Extract the [x, y] coordinate from the center of the cell holding the provided text.  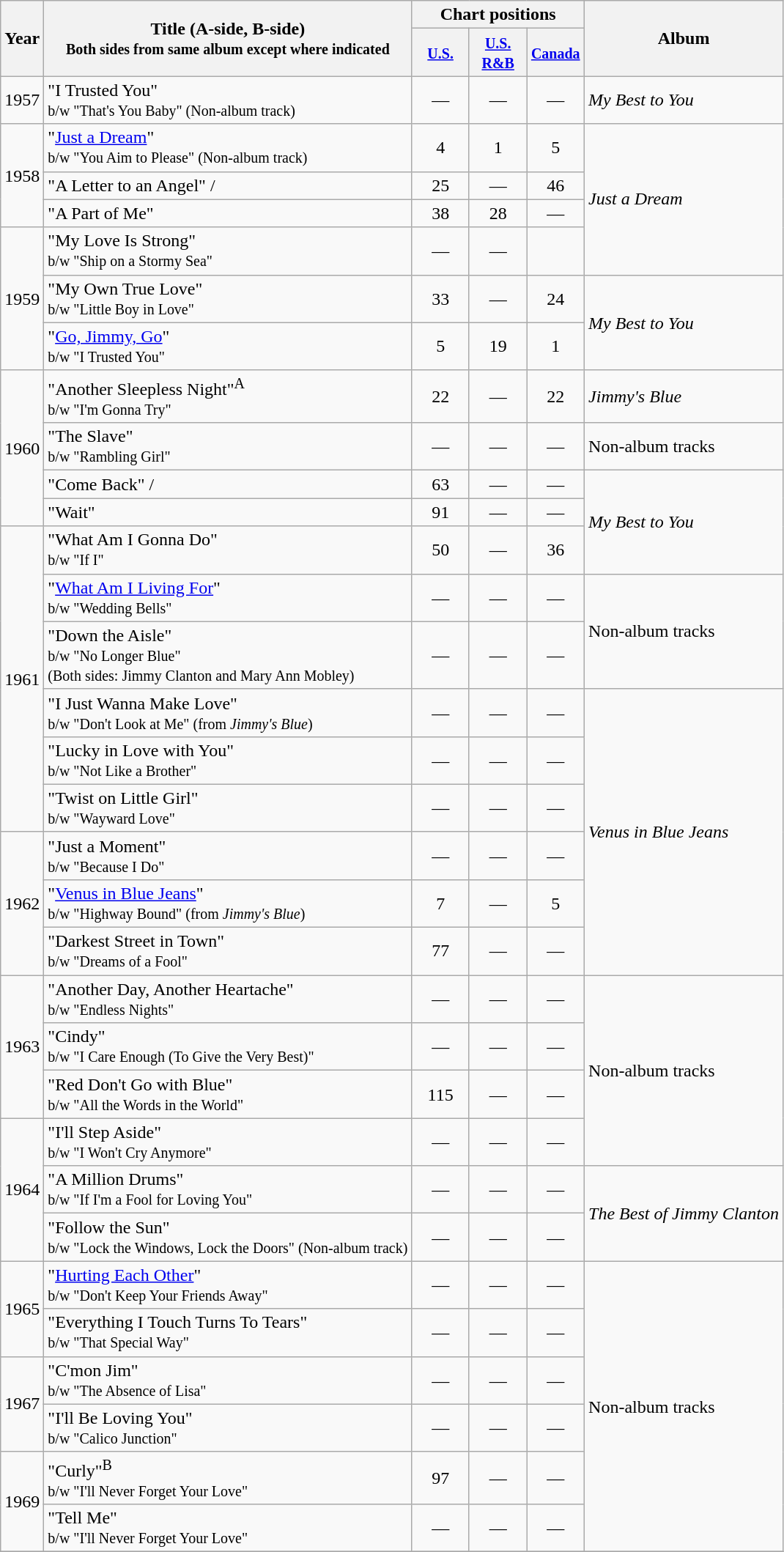
Venus in Blue Jeans [684, 832]
7 [441, 903]
"Tell Me"b/w "I'll Never Forget Your Love" [228, 1529]
25 [441, 185]
"Cindy"b/w "I Care Enough (To Give the Very Best)" [228, 1046]
"My Love Is Strong"b/w "Ship on a Stormy Sea" [228, 251]
1962 [22, 903]
"Go, Jimmy, Go"b/w "I Trusted You" [228, 346]
"What Am I Gonna Do"b/w "If I" [228, 550]
Canada [555, 53]
24 [555, 299]
Year [22, 38]
"Twist on Little Girl"b/w "Wayward Love" [228, 808]
"A Part of Me" [228, 213]
"Curly"Bb/w "I'll Never Forget Your Love" [228, 1478]
33 [441, 299]
50 [441, 550]
"Another Day, Another Heartache"b/w "Endless Nights" [228, 999]
28 [498, 213]
"I'll Be Loving You"b/w "Calico Junction" [228, 1427]
77 [441, 951]
U.S. R&B [498, 53]
"Venus in Blue Jeans"b/w "Highway Bound" (from Jimmy's Blue) [228, 903]
63 [441, 484]
"A Letter to an Angel" / [228, 185]
"Just a Moment"b/w "Because I Do" [228, 856]
1961 [22, 679]
"Hurting Each Other"b/w "Don't Keep Your Friends Away" [228, 1285]
115 [441, 1095]
19 [498, 346]
"Just a Dream"b/w "You Aim to Please" (Non-album track) [228, 148]
"What Am I Living For"b/w "Wedding Bells" [228, 598]
46 [555, 185]
"Follow the Sun"b/w "Lock the Windows, Lock the Doors" (Non-album track) [228, 1237]
"My Own True Love"b/w "Little Boy in Love" [228, 299]
The Best of Jimmy Clanton [684, 1213]
1969 [22, 1502]
"Come Back" / [228, 484]
"Lucky in Love with You"b/w "Not Like a Brother" [228, 761]
"A Million Drums"b/w "If I'm a Fool for Loving You" [228, 1190]
"The Slave"b/w "Rambling Girl" [228, 447]
1959 [22, 299]
1960 [22, 448]
Jimmy's Blue [684, 396]
Title (A-side, B-side)Both sides from same album except where indicated [228, 38]
Just a Dream [684, 199]
1958 [22, 176]
"Everything I Touch Turns To Tears"b/w "That Special Way" [228, 1332]
"Wait" [228, 512]
97 [441, 1478]
Album [684, 38]
"I'll Step Aside"b/w "I Won't Cry Anymore" [228, 1142]
38 [441, 213]
"C'mon Jim"b/w "The Absence of Lisa" [228, 1381]
1967 [22, 1404]
Chart positions [498, 15]
1963 [22, 1046]
1957 [22, 100]
1965 [22, 1309]
36 [555, 550]
U.S. [441, 53]
91 [441, 512]
1964 [22, 1190]
"Down the Aisle"b/w "No Longer Blue"(Both sides: Jimmy Clanton and Mary Ann Mobley) [228, 655]
"I Trusted You"b/w "That's You Baby" (Non-album track) [228, 100]
"Another Sleepless Night"Ab/w "I'm Gonna Try" [228, 396]
"Red Don't Go with Blue"b/w "All the Words in the World" [228, 1095]
4 [441, 148]
"Darkest Street in Town"b/w "Dreams of a Fool" [228, 951]
"I Just Wanna Make Love"b/w "Don't Look at Me" (from Jimmy's Blue) [228, 712]
